Return (x, y) of the center of cell containing provided text 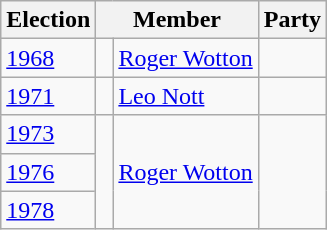
1968 (48, 58)
Member (177, 20)
Election (48, 20)
Party (292, 20)
Leo Nott (186, 96)
1973 (48, 134)
1971 (48, 96)
1976 (48, 172)
1978 (48, 210)
